Output the [x, y] coordinate of the center of the cell containing the given text.  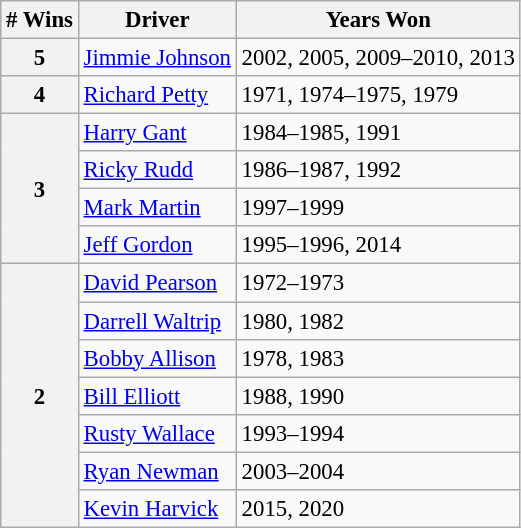
Bill Elliott [157, 396]
Harry Gant [157, 133]
Driver [157, 20]
1971, 1974–1975, 1979 [378, 95]
4 [40, 95]
Jeff Gordon [157, 245]
1972–1973 [378, 283]
Richard Petty [157, 95]
Ryan Newman [157, 471]
Rusty Wallace [157, 433]
2 [40, 396]
2003–2004 [378, 471]
1986–1987, 1992 [378, 170]
3 [40, 189]
1997–1999 [378, 208]
2002, 2005, 2009–2010, 2013 [378, 58]
2015, 2020 [378, 509]
Jimmie Johnson [157, 58]
Darrell Waltrip [157, 321]
Mark Martin [157, 208]
1980, 1982 [378, 321]
David Pearson [157, 283]
Bobby Allison [157, 358]
Ricky Rudd [157, 170]
1995–1996, 2014 [378, 245]
5 [40, 58]
1984–1985, 1991 [378, 133]
1988, 1990 [378, 396]
Kevin Harvick [157, 509]
Years Won [378, 20]
1978, 1983 [378, 358]
1993–1994 [378, 433]
# Wins [40, 20]
